Find where the given text appears and provide that cell's center as (X, Y) coordinate. 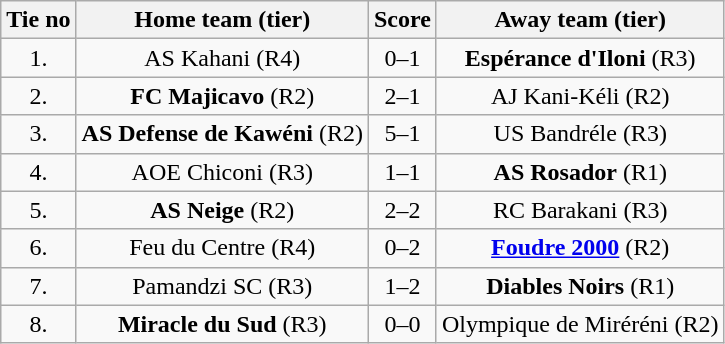
FC Majicavo (R2) (222, 96)
Away team (tier) (580, 20)
Olympique de Miréréni (R2) (580, 324)
AS Kahani (R4) (222, 58)
AJ Kani-Kéli (R2) (580, 96)
4. (38, 172)
AS Rosador (R1) (580, 172)
1–1 (402, 172)
Feu du Centre (R4) (222, 248)
AOE Chiconi (R3) (222, 172)
0–2 (402, 248)
5. (38, 210)
7. (38, 286)
5–1 (402, 134)
RC Barakani (R3) (580, 210)
8. (38, 324)
Home team (tier) (222, 20)
Foudre 2000 (R2) (580, 248)
Miracle du Sud (R3) (222, 324)
0–0 (402, 324)
1–2 (402, 286)
0–1 (402, 58)
AS Defense de Kawéni (R2) (222, 134)
Pamandzi SC (R3) (222, 286)
2–1 (402, 96)
2. (38, 96)
1. (38, 58)
Espérance d'Iloni (R3) (580, 58)
US Bandréle (R3) (580, 134)
2–2 (402, 210)
3. (38, 134)
Diables Noirs (R1) (580, 286)
Tie no (38, 20)
AS Neige (R2) (222, 210)
6. (38, 248)
Score (402, 20)
